Return the [x, y] coordinate for the center point of the cell that contains the specified text.  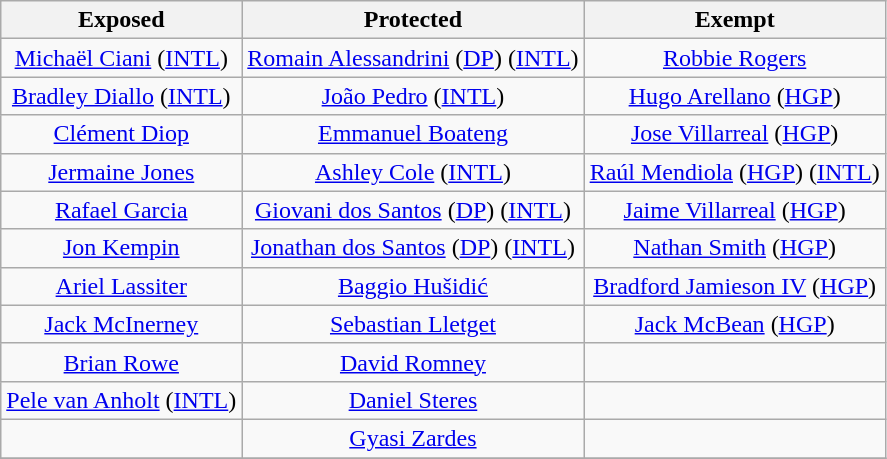
Raúl Mendiola (HGP) (INTL) [734, 172]
Daniel Steres [413, 400]
Exposed [122, 20]
Gyasi Zardes [413, 438]
Ashley Cole (INTL) [413, 172]
David Romney [413, 362]
Clément Diop [122, 134]
Nathan Smith (HGP) [734, 248]
Bradley Diallo (INTL) [122, 96]
Michaël Ciani (INTL) [122, 58]
Jose Villarreal (HGP) [734, 134]
Jaime Villarreal (HGP) [734, 210]
Pele van Anholt (INTL) [122, 400]
Romain Alessandrini (DP) (INTL) [413, 58]
Rafael Garcia [122, 210]
Jack McBean (HGP) [734, 324]
Robbie Rogers [734, 58]
Hugo Arellano (HGP) [734, 96]
Giovani dos Santos (DP) (INTL) [413, 210]
Jermaine Jones [122, 172]
Emmanuel Boateng [413, 134]
Sebastian Lletget [413, 324]
Bradford Jamieson IV (HGP) [734, 286]
Jon Kempin [122, 248]
Jonathan dos Santos (DP) (INTL) [413, 248]
Jack McInerney [122, 324]
Ariel Lassiter [122, 286]
Exempt [734, 20]
Protected [413, 20]
Brian Rowe [122, 362]
Baggio Hušidić [413, 286]
João Pedro (INTL) [413, 96]
